Search for the cell housing the specified text and yield its (x, y) center coordinate. 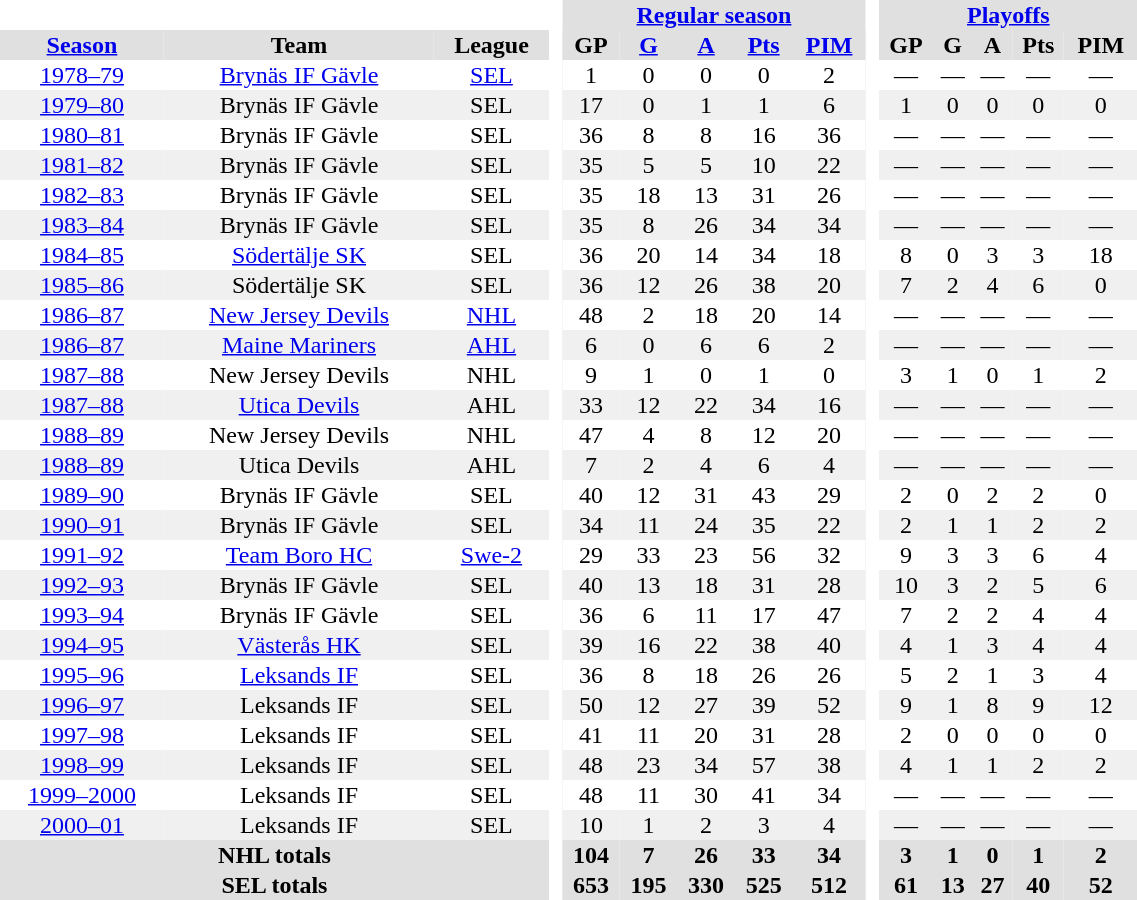
2000–01 (82, 825)
Maine Mariners (299, 345)
1998–99 (82, 765)
SEL totals (274, 885)
1991–92 (82, 555)
1982–83 (82, 195)
512 (828, 885)
1992–93 (82, 585)
61 (906, 885)
24 (706, 525)
1993–94 (82, 615)
Team Boro HC (299, 555)
653 (591, 885)
Regular season (714, 15)
330 (706, 885)
1990–91 (82, 525)
Swe-2 (492, 555)
Season (82, 45)
32 (828, 555)
1989–90 (82, 495)
57 (764, 765)
56 (764, 555)
1997–98 (82, 735)
1979–80 (82, 105)
43 (764, 495)
104 (591, 855)
1983–84 (82, 225)
1994–95 (82, 645)
1996–97 (82, 705)
1985–86 (82, 285)
Västerås HK (299, 645)
1981–82 (82, 165)
1978–79 (82, 75)
League (492, 45)
195 (649, 885)
1980–81 (82, 135)
50 (591, 705)
1995–96 (82, 675)
Team (299, 45)
NHL totals (274, 855)
1999–2000 (82, 795)
30 (706, 795)
1984–85 (82, 255)
525 (764, 885)
